Search for the cell housing the specified text and yield its [x, y] center coordinate. 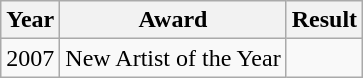
New Artist of the Year [173, 58]
Year [30, 20]
Result [324, 20]
Award [173, 20]
2007 [30, 58]
